Provide the [X, Y] coordinate of the cell's center where the given text is located.  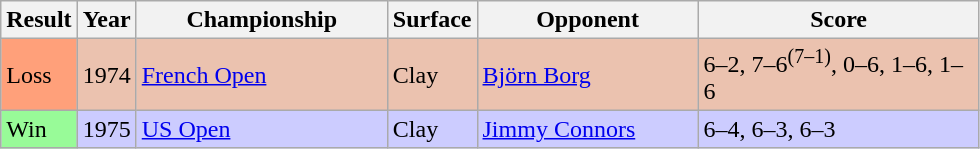
Opponent [588, 20]
6–2, 7–6(7–1), 0–6, 1–6, 1–6 [838, 75]
Loss [39, 75]
US Open [262, 129]
Championship [262, 20]
Jimmy Connors [588, 129]
Surface [432, 20]
Score [838, 20]
Win [39, 129]
Björn Borg [588, 75]
1975 [106, 129]
1974 [106, 75]
French Open [262, 75]
Year [106, 20]
Result [39, 20]
6–4, 6–3, 6–3 [838, 129]
